Detect which cell encompasses the target text, then output its (x, y) center coordinate. 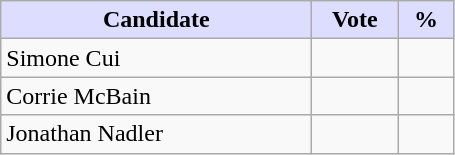
% (426, 20)
Candidate (156, 20)
Vote (355, 20)
Corrie McBain (156, 96)
Jonathan Nadler (156, 134)
Simone Cui (156, 58)
